Find where the given text appears and provide that cell's center as (x, y) coordinate. 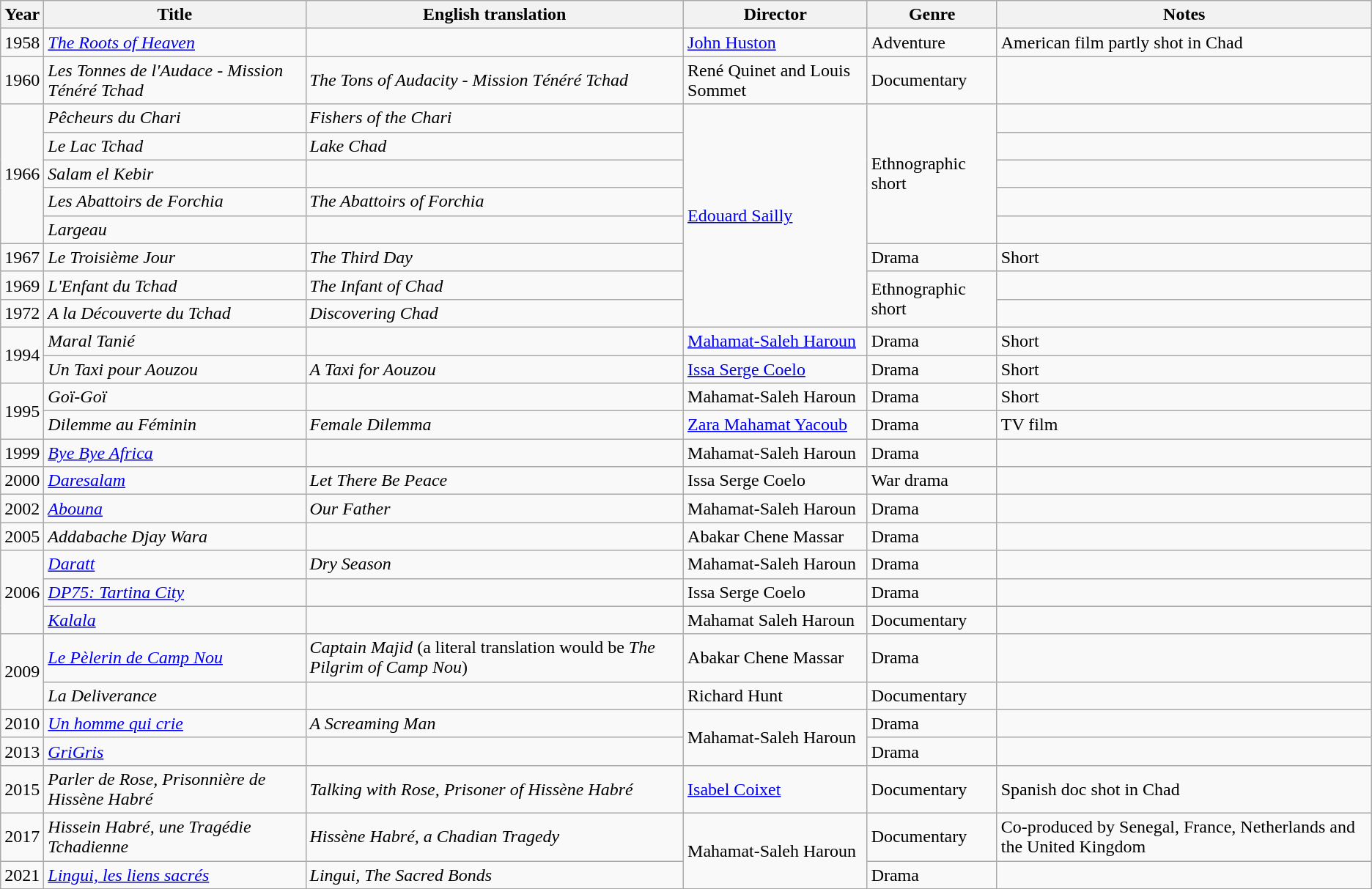
Le Troisième Jour (174, 257)
English translation (495, 15)
Les Tonnes de l'Audace - Mission Ténéré Tchad (174, 81)
Fishers of the Chari (495, 118)
A Taxi for Aouzou (495, 369)
Talking with Rose, Prisoner of Hissène Habré (495, 789)
1995 (22, 411)
Female Dilemma (495, 425)
Lake Chad (495, 146)
2005 (22, 536)
DP75: Tartina City (174, 592)
Kalala (174, 620)
1958 (22, 43)
The Roots of Heaven (174, 43)
Isabel Coixet (775, 789)
1966 (22, 174)
Dry Season (495, 564)
2009 (22, 671)
Discovering Chad (495, 313)
The Tons of Audacity - Mission Ténéré Tchad (495, 81)
1972 (22, 313)
Notes (1184, 15)
1969 (22, 285)
2021 (22, 874)
Un Taxi pour Aouzou (174, 369)
Mahamat Saleh Haroun (775, 620)
The Infant of Chad (495, 285)
John Huston (775, 43)
La Deliverance (174, 696)
Les Abattoirs de Forchia (174, 202)
American film partly shot in Chad (1184, 43)
Daratt (174, 564)
Adventure (932, 43)
1967 (22, 257)
Richard Hunt (775, 696)
Title (174, 15)
2017 (22, 837)
Genre (932, 15)
A la Découverte du Tchad (174, 313)
Maral Tanié (174, 341)
Spanish doc shot in Chad (1184, 789)
The Third Day (495, 257)
L'Enfant du Tchad (174, 285)
Abouna (174, 509)
2013 (22, 751)
Bye Bye Africa (174, 453)
GriGris (174, 751)
1960 (22, 81)
Parler de Rose, Prisonnière de Hissène Habré (174, 789)
Zara Mahamat Yacoub (775, 425)
The Abattoirs of Forchia (495, 202)
Captain Majid (a literal translation would be The Pilgrim of Camp Nou) (495, 658)
Director (775, 15)
2002 (22, 509)
Addabache Djay Wara (174, 536)
1999 (22, 453)
Hissein Habré, une Tragédie Tchadienne (174, 837)
2015 (22, 789)
Co-produced by Senegal, France, Netherlands and the United Kingdom (1184, 837)
Let There Be Peace (495, 481)
Edouard Sailly (775, 215)
Lingui, les liens sacrés (174, 874)
Le Lac Tchad (174, 146)
2006 (22, 592)
Dilemme au Féminin (174, 425)
Hissène Habré, a Chadian Tragedy (495, 837)
Goï-Goï (174, 397)
Year (22, 15)
Daresalam (174, 481)
Un homme qui crie (174, 723)
Salam el Kebir (174, 174)
2000 (22, 481)
1994 (22, 355)
Le Pèlerin de Camp Nou (174, 658)
Our Father (495, 509)
Pêcheurs du Chari (174, 118)
Largeau (174, 229)
2010 (22, 723)
A Screaming Man (495, 723)
TV film (1184, 425)
René Quinet and Louis Sommet (775, 81)
War drama (932, 481)
Lingui, The Sacred Bonds (495, 874)
